Pinpoint the cell where the given text exists, returning its (X, Y) midpoint coordinate. 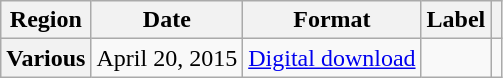
April 20, 2015 (167, 58)
Various (46, 58)
Digital download (332, 58)
Region (46, 20)
Format (332, 20)
Label (456, 20)
Date (167, 20)
